Return (x, y) of the center of cell containing provided text 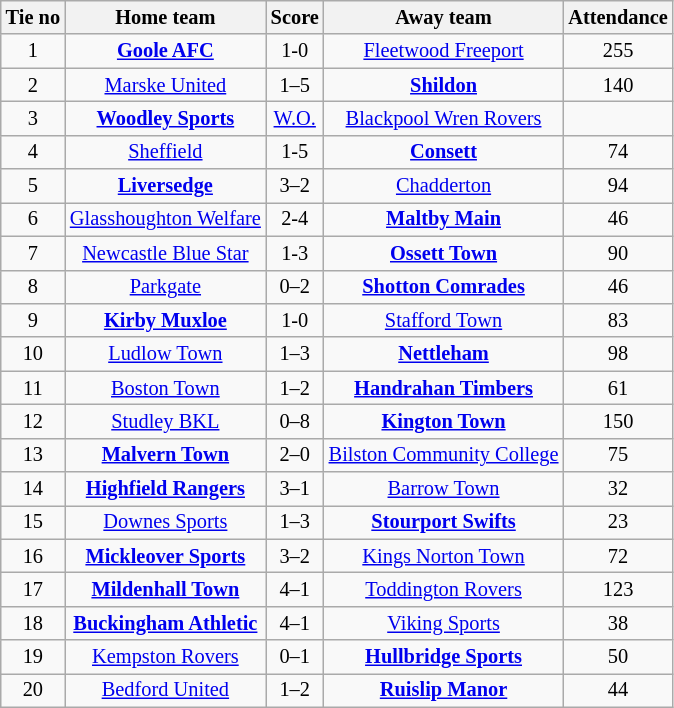
20 (33, 690)
0–1 (295, 657)
Shotton Comrades (444, 287)
Newcastle Blue Star (166, 253)
61 (618, 388)
Barrow Town (444, 489)
4 (33, 152)
98 (618, 354)
Stafford Town (444, 320)
7 (33, 253)
72 (618, 556)
Home team (166, 17)
90 (618, 253)
1-5 (295, 152)
17 (33, 589)
Glasshoughton Welfare (166, 219)
Stourport Swifts (444, 522)
44 (618, 690)
32 (618, 489)
Liversedge (166, 186)
Handrahan Timbers (444, 388)
1 (33, 51)
Ossett Town (444, 253)
Woodley Sports (166, 118)
Goole AFC (166, 51)
140 (618, 85)
Bedford United (166, 690)
Kirby Muxloe (166, 320)
Score (295, 17)
Marske United (166, 85)
Studley BKL (166, 421)
Shildon (444, 85)
83 (618, 320)
Malvern Town (166, 455)
0–2 (295, 287)
19 (33, 657)
Attendance (618, 17)
123 (618, 589)
50 (618, 657)
Mickleover Sports (166, 556)
74 (618, 152)
Maltby Main (444, 219)
0–8 (295, 421)
2 (33, 85)
23 (618, 522)
11 (33, 388)
W.O. (295, 118)
Ludlow Town (166, 354)
Tie no (33, 17)
75 (618, 455)
15 (33, 522)
3 (33, 118)
6 (33, 219)
Downes Sports (166, 522)
255 (618, 51)
Toddington Rovers (444, 589)
Mildenhall Town (166, 589)
18 (33, 623)
Away team (444, 17)
Kington Town (444, 421)
8 (33, 287)
3–1 (295, 489)
5 (33, 186)
Blackpool Wren Rovers (444, 118)
1-3 (295, 253)
Kings Norton Town (444, 556)
Chadderton (444, 186)
Kempston Rovers (166, 657)
150 (618, 421)
9 (33, 320)
Highfield Rangers (166, 489)
2–0 (295, 455)
Buckingham Athletic (166, 623)
Nettleham (444, 354)
Ruislip Manor (444, 690)
12 (33, 421)
16 (33, 556)
Fleetwood Freeport (444, 51)
1–5 (295, 85)
10 (33, 354)
Consett (444, 152)
Boston Town (166, 388)
Sheffield (166, 152)
94 (618, 186)
38 (618, 623)
14 (33, 489)
Parkgate (166, 287)
Hullbridge Sports (444, 657)
13 (33, 455)
2-4 (295, 219)
Viking Sports (444, 623)
Bilston Community College (444, 455)
